Locate the cell with the specified text and output its (X, Y) center coordinate. 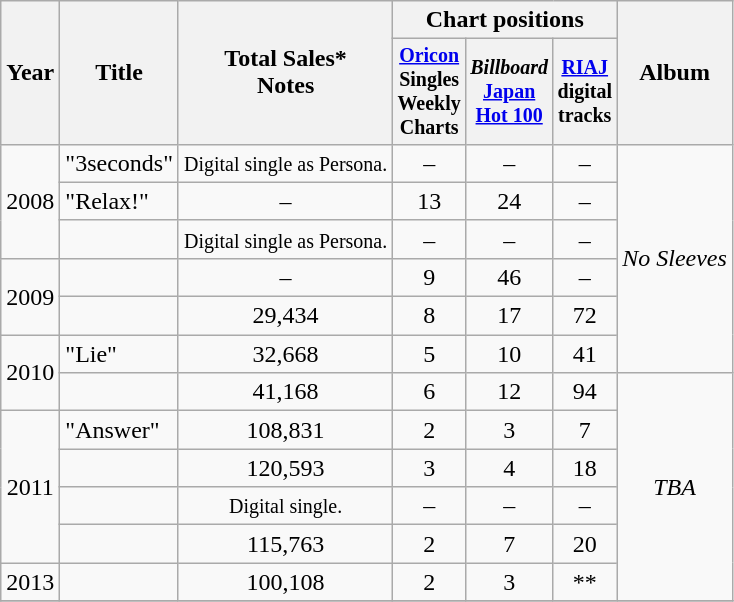
2010 (30, 373)
Chart positions (505, 20)
8 (430, 316)
41 (585, 354)
"Answer" (120, 430)
72 (585, 316)
"Relax!" (120, 201)
12 (510, 392)
Year (30, 73)
2008 (30, 201)
"3seconds" (120, 163)
120,593 (285, 468)
32,668 (285, 354)
94 (585, 392)
9 (430, 277)
6 (430, 392)
29,434 (285, 316)
2013 (30, 582)
** (585, 582)
24 (510, 201)
41,168 (285, 392)
Billboard Japan Hot 100 (510, 92)
20 (585, 544)
No Sleeves (675, 258)
17 (510, 316)
4 (510, 468)
46 (510, 277)
Album (675, 73)
115,763 (285, 544)
5 (430, 354)
Oricon Singles Weekly Charts (430, 92)
2009 (30, 296)
RIAJ digital tracks (585, 92)
Title (120, 73)
Digital single. (285, 506)
100,108 (285, 582)
108,831 (285, 430)
10 (510, 354)
18 (585, 468)
2011 (30, 487)
Total Sales*Notes (285, 73)
TBA (675, 487)
"Lie" (120, 354)
13 (430, 201)
